Return the (X, Y) coordinate for the center point of the cell that contains the specified text.  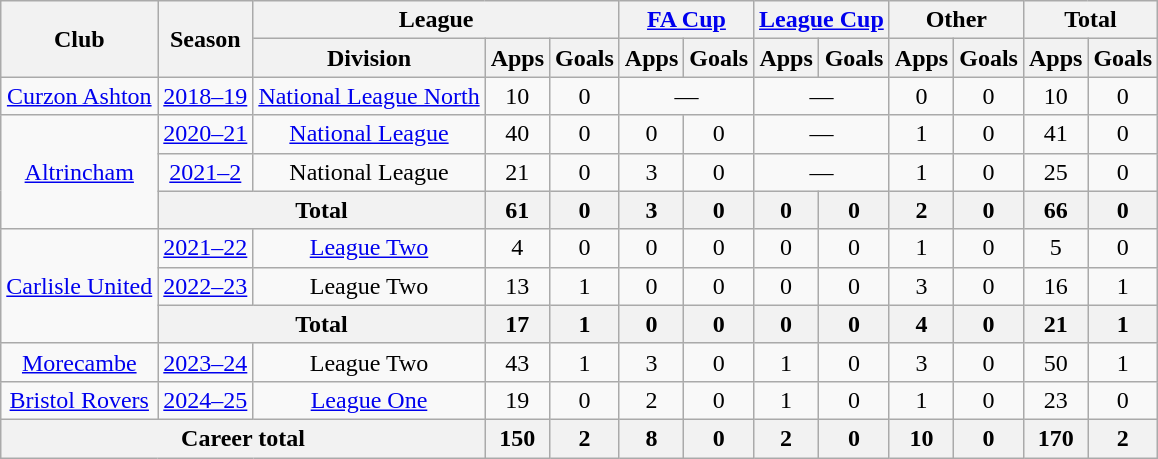
8 (651, 438)
Club (80, 39)
150 (517, 438)
Curzon Ashton (80, 96)
Carlisle United (80, 286)
17 (517, 324)
2018–19 (206, 96)
43 (517, 362)
16 (1055, 286)
23 (1055, 400)
66 (1055, 210)
Season (206, 39)
Other (956, 20)
2024–25 (206, 400)
League One (369, 400)
National League North (369, 96)
League Cup (822, 20)
2021–22 (206, 248)
41 (1055, 134)
13 (517, 286)
Bristol Rovers (80, 400)
2020–21 (206, 134)
2021–2 (206, 172)
61 (517, 210)
Division (369, 58)
2022–23 (206, 286)
170 (1055, 438)
25 (1055, 172)
League (436, 20)
Morecambe (80, 362)
Career total (243, 438)
FA Cup (686, 20)
50 (1055, 362)
2023–24 (206, 362)
40 (517, 134)
5 (1055, 248)
19 (517, 400)
Altrincham (80, 172)
